Scan for the cell matching the given text and deliver its (x, y) coordinate at center. 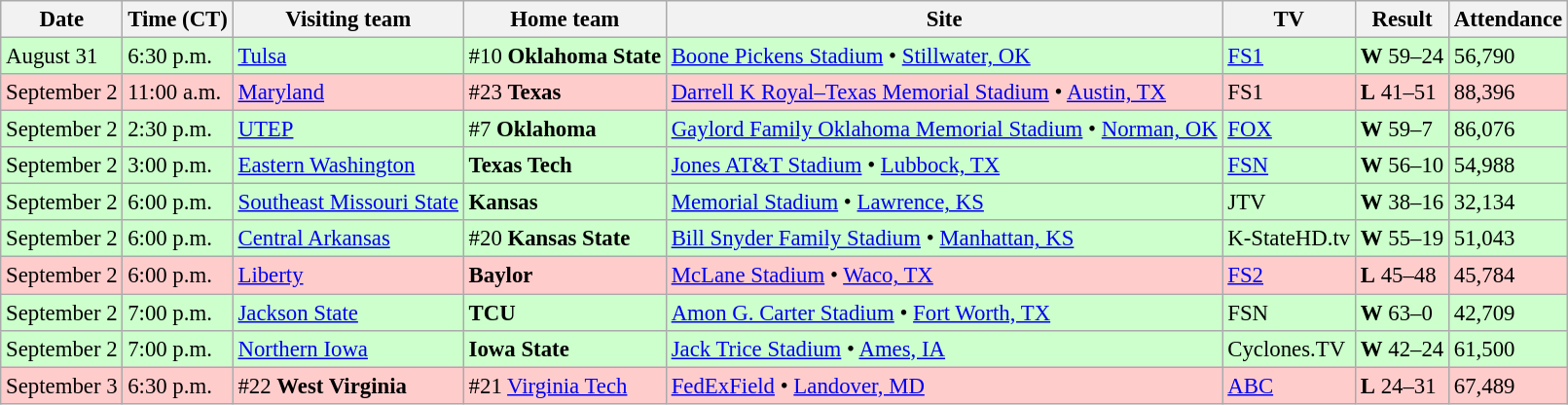
Texas Tech (565, 166)
W 38–16 (1402, 202)
McLane Stadium • Waco, TX (944, 276)
#20 Kansas State (565, 239)
L 41–51 (1402, 92)
56,790 (1509, 56)
Result (1402, 19)
Home team (565, 19)
#21 Virginia Tech (565, 386)
TCU (565, 313)
W 63–0 (1402, 313)
67,489 (1509, 386)
Jackson State (348, 313)
51,043 (1509, 239)
August 31 (62, 56)
Baylor (565, 276)
Jones AT&T Stadium • Lubbock, TX (944, 166)
Eastern Washington (348, 166)
Bill Snyder Family Stadium • Manhattan, KS (944, 239)
#10 Oklahoma State (565, 56)
W 56–10 (1402, 166)
K-StateHD.tv (1289, 239)
Jack Trice Stadium • Ames, IA (944, 349)
Iowa State (565, 349)
L 24–31 (1402, 386)
Central Arkansas (348, 239)
Boone Pickens Stadium • Stillwater, OK (944, 56)
86,076 (1509, 129)
Visiting team (348, 19)
Kansas (565, 202)
FedExField • Landover, MD (944, 386)
FS2 (1289, 276)
TV (1289, 19)
2:30 p.m. (177, 129)
Time (CT) (177, 19)
88,396 (1509, 92)
September 3 (62, 386)
54,988 (1509, 166)
Amon G. Carter Stadium • Fort Worth, TX (944, 313)
Site (944, 19)
#23 Texas (565, 92)
Liberty (348, 276)
3:00 p.m. (177, 166)
W 42–24 (1402, 349)
ABC (1289, 386)
Maryland (348, 92)
Southeast Missouri State (348, 202)
JTV (1289, 202)
W 59–7 (1402, 129)
W 55–19 (1402, 239)
61,500 (1509, 349)
W 59–24 (1402, 56)
Darrell K Royal–Texas Memorial Stadium • Austin, TX (944, 92)
Attendance (1509, 19)
L 45–48 (1402, 276)
FOX (1289, 129)
#7 Oklahoma (565, 129)
45,784 (1509, 276)
Memorial Stadium • Lawrence, KS (944, 202)
Date (62, 19)
11:00 a.m. (177, 92)
32,134 (1509, 202)
Northern Iowa (348, 349)
UTEP (348, 129)
#22 West Virginia (348, 386)
Cyclones.TV (1289, 349)
Tulsa (348, 56)
42,709 (1509, 313)
Gaylord Family Oklahoma Memorial Stadium • Norman, OK (944, 129)
